Find where the given text appears and provide that cell's center as (x, y) coordinate. 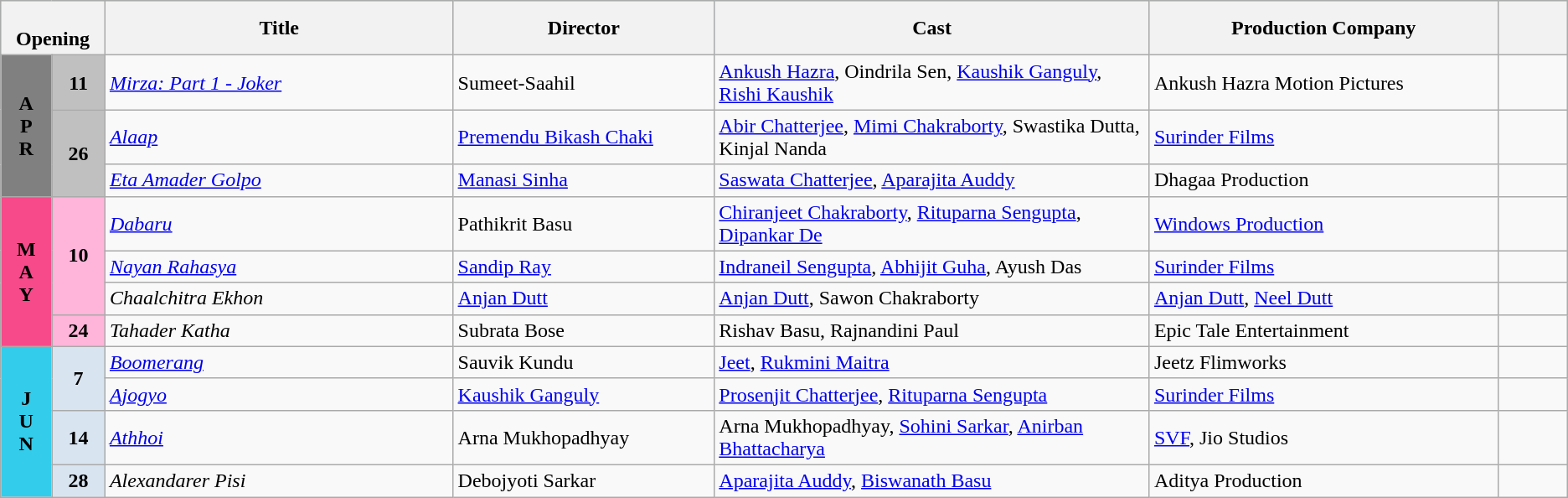
Director (584, 29)
14 (79, 438)
Jeet, Rukmini Maitra (932, 362)
Manasi Sinha (584, 180)
Ankush Hazra, Oindrila Sen, Kaushik Ganguly, Rishi Kaushik (932, 82)
Aditya Production (1323, 480)
Athhoi (279, 438)
Aparajita Auddy, Biswanath Basu (932, 480)
Anjan Dutt, Neel Dutt (1323, 298)
Cast (932, 29)
Alaap (279, 137)
Opening (54, 29)
Arna Mukhopadhyay, Sohini Sarkar, Anirban Bhattacharya (932, 438)
Dhagaa Production (1323, 180)
Eta Amader Golpo (279, 180)
SVF, Jio Studios (1323, 438)
28 (79, 480)
Title (279, 29)
Mirza: Part 1 - Joker (279, 82)
Sandip Ray (584, 267)
Kaushik Ganguly (584, 394)
Chaalchitra Ekhon (279, 298)
Alexandarer Pisi (279, 480)
10 (79, 255)
Debojyoti Sarkar (584, 480)
Pathikrit Basu (584, 223)
Dabaru (279, 223)
MAY (27, 272)
Sauvik Kundu (584, 362)
Rishav Basu, Rajnandini Paul (932, 330)
JUN (27, 421)
Boomerang (279, 362)
Jeetz Flimworks (1323, 362)
Premendu Bikash Chaki (584, 137)
Subrata Bose (584, 330)
Prosenjit Chatterjee, Rituparna Sengupta (932, 394)
Chiranjeet Chakraborty, Rituparna Sengupta, Dipankar De (932, 223)
Anjan Dutt, Sawon Chakraborty (932, 298)
Ankush Hazra Motion Pictures (1323, 82)
26 (79, 153)
Windows Production (1323, 223)
7 (79, 378)
Arna Mukhopadhyay (584, 438)
Ajogyo (279, 394)
Nayan Rahasya (279, 267)
Sumeet-Saahil (584, 82)
APR (27, 126)
Saswata Chatterjee, Aparajita Auddy (932, 180)
24 (79, 330)
Abir Chatterjee, Mimi Chakraborty, Swastika Dutta, Kinjal Nanda (932, 137)
Tahader Katha (279, 330)
Anjan Dutt (584, 298)
Production Company (1323, 29)
Epic Tale Entertainment (1323, 330)
11 (79, 82)
Indraneil Sengupta, Abhijit Guha, Ayush Das (932, 267)
